For the text-containing cell, return its midpoint in (x, y) coordinate format. 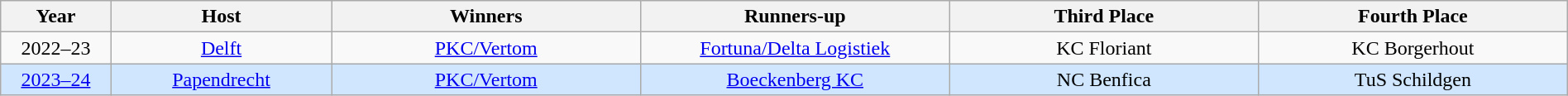
KC Floriant (1104, 48)
2022–23 (56, 48)
TuS Schildgen (1413, 79)
Host (222, 17)
Third Place (1104, 17)
Year (56, 17)
Winners (486, 17)
Fourth Place (1413, 17)
Boeckenberg KC (795, 79)
Runners-up (795, 17)
NC Benfica (1104, 79)
Fortuna/Delta Logistiek (795, 48)
Papendrecht (222, 79)
Delft (222, 48)
2023–24 (56, 79)
KC Borgerhout (1413, 48)
